Detect which cell encompasses the target text, then output its (x, y) center coordinate. 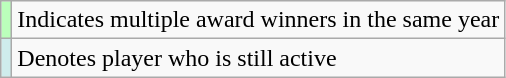
Indicates multiple award winners in the same year (258, 20)
Denotes player who is still active (258, 58)
